Provide the (x, y) coordinate of the cell's center where the given text is located.  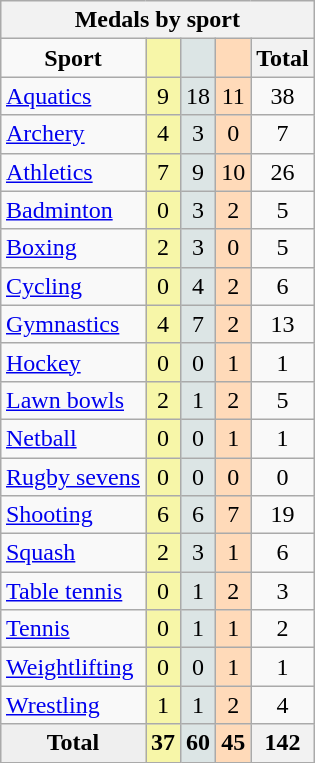
Wrestling (72, 705)
Cycling (72, 286)
38 (283, 96)
Tennis (72, 629)
Medals by sport (157, 20)
142 (283, 743)
18 (198, 96)
Sport (72, 58)
Archery (72, 134)
Netball (72, 438)
11 (234, 96)
Table tennis (72, 591)
Squash (72, 553)
Gymnastics (72, 324)
19 (283, 515)
Boxing (72, 248)
45 (234, 743)
Weightlifting (72, 667)
Hockey (72, 362)
Aquatics (72, 96)
37 (164, 743)
Rugby sevens (72, 477)
Badminton (72, 210)
26 (283, 172)
Athletics (72, 172)
Shooting (72, 515)
13 (283, 324)
60 (198, 743)
Lawn bowls (72, 400)
10 (234, 172)
